Detect which cell encompasses the target text, then output its (X, Y) center coordinate. 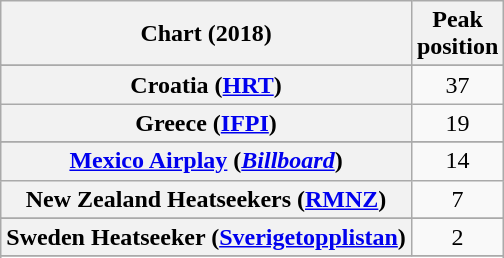
Peak position (457, 34)
19 (457, 123)
Croatia (HRT) (206, 85)
7 (457, 199)
Chart (2018) (206, 34)
37 (457, 85)
2 (457, 237)
Sweden Heatseeker (Sverigetopplistan) (206, 237)
New Zealand Heatseekers (RMNZ) (206, 199)
14 (457, 161)
Mexico Airplay (Billboard) (206, 161)
Greece (IFPI) (206, 123)
